Provide the [X, Y] coordinate of the cell's center where the given text is located.  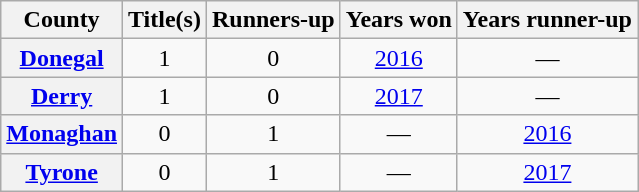
Monaghan [62, 134]
Donegal [62, 58]
Title(s) [165, 20]
Runners-up [273, 20]
Years won [398, 20]
Tyrone [62, 172]
Derry [62, 96]
County [62, 20]
Years runner-up [547, 20]
